Find where the given text appears and provide that cell's center as [x, y] coordinate. 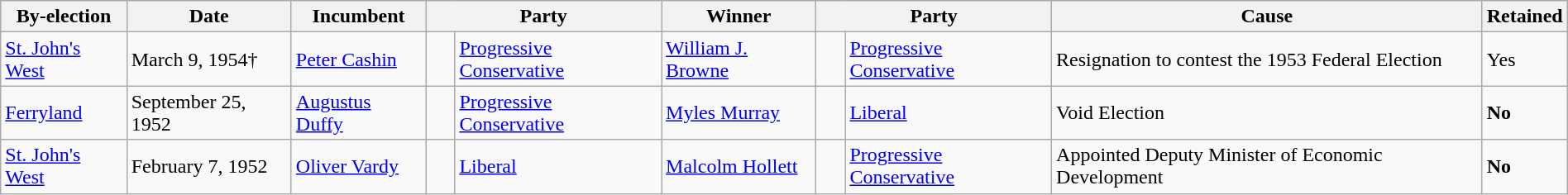
Myles Murray [739, 112]
Incumbent [358, 17]
Augustus Duffy [358, 112]
Yes [1525, 59]
Date [208, 17]
Ferryland [64, 112]
William J. Browne [739, 59]
Cause [1267, 17]
March 9, 1954† [208, 59]
Appointed Deputy Minister of Economic Development [1267, 167]
Resignation to contest the 1953 Federal Election [1267, 59]
Malcolm Hollett [739, 167]
Void Election [1267, 112]
Peter Cashin [358, 59]
Retained [1525, 17]
Winner [739, 17]
February 7, 1952 [208, 167]
By-election [64, 17]
Oliver Vardy [358, 167]
September 25, 1952 [208, 112]
